For the text-containing cell, return its midpoint in (X, Y) coordinate format. 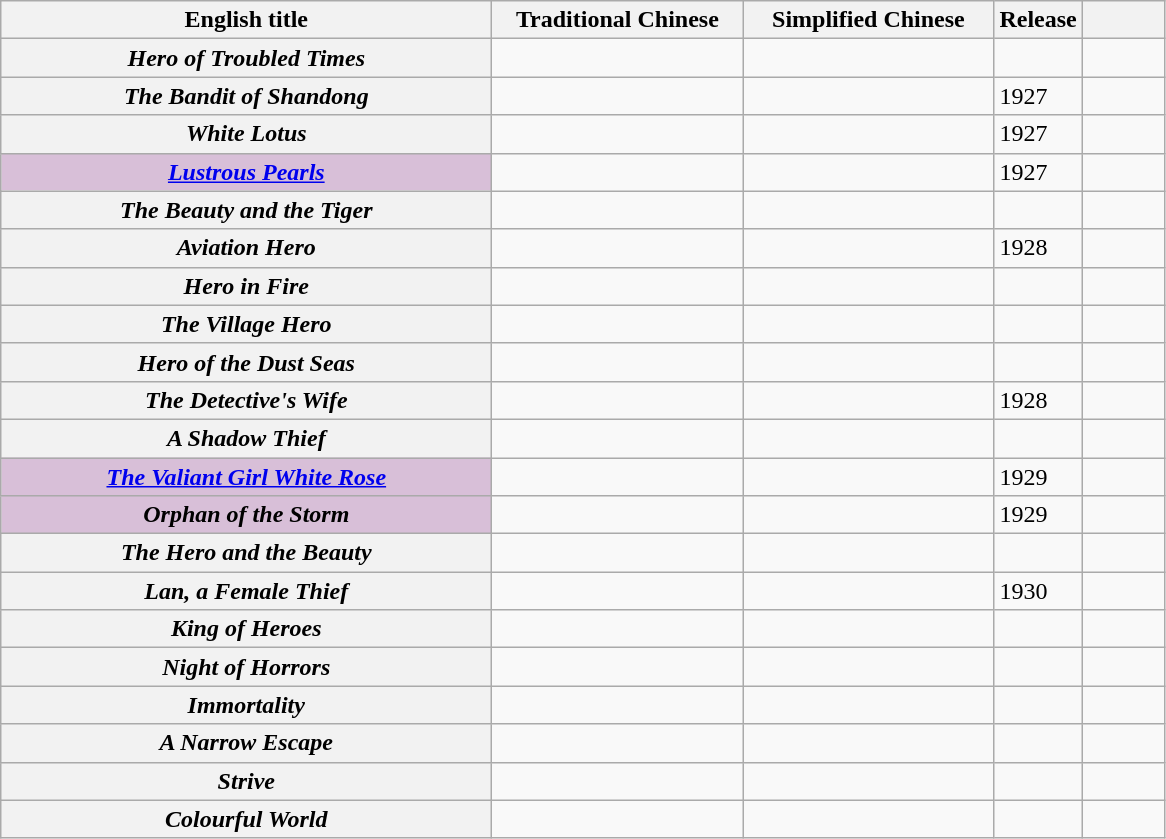
A Narrow Escape (246, 743)
Aviation Hero (246, 248)
Release (1038, 20)
1930 (1038, 591)
Hero in Fire (246, 286)
The Bandit of Shandong (246, 96)
Strive (246, 781)
Lan, a Female Thief (246, 591)
King of Heroes (246, 629)
A Shadow Thief (246, 438)
Immortality (246, 705)
Orphan of the Storm (246, 515)
The Village Hero (246, 324)
Lustrous Pearls (246, 172)
The Hero and the Beauty (246, 553)
The Valiant Girl White Rose (246, 477)
The Detective's Wife (246, 400)
Simplified Chinese (868, 20)
Hero of Troubled Times (246, 58)
Traditional Chinese (618, 20)
Colourful World (246, 819)
Hero of the Dust Seas (246, 362)
Night of Horrors (246, 667)
White Lotus (246, 134)
The Beauty and the Tiger (246, 210)
English title (246, 20)
